Detect which cell encompasses the target text, then output its [x, y] center coordinate. 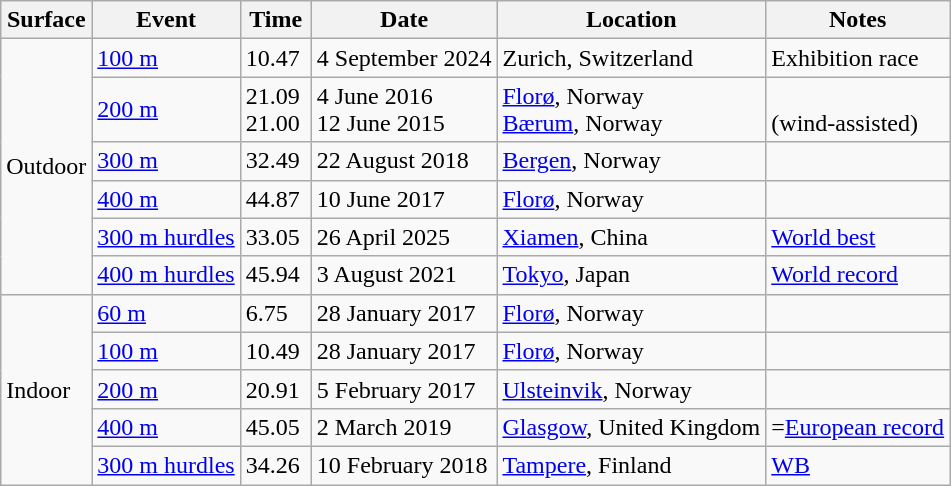
10 June 2017 [404, 199]
10.47 [276, 58]
WB [858, 465]
Florø, NorwayBærum, Norway [632, 110]
Location [632, 20]
32.49 [276, 161]
6.75 [276, 313]
44.87 [276, 199]
26 April 2025 [404, 237]
Exhibition race [858, 58]
Indoor [46, 389]
60 m [166, 313]
Surface [46, 20]
300 m [166, 161]
Tampere, Finland [632, 465]
45.05 [276, 427]
22 August 2018 [404, 161]
(wind-assisted) [858, 110]
20.91 [276, 389]
=European record [858, 427]
Xiamen, China [632, 237]
Ulsteinvik, Norway [632, 389]
Zurich, Switzerland [632, 58]
10 February 2018 [404, 465]
Notes [858, 20]
45.94 [276, 275]
World best [858, 237]
2 March 2019 [404, 427]
Date [404, 20]
34.26 [276, 465]
Outdoor [46, 166]
33.05 [276, 237]
Time [276, 20]
4 September 2024 [404, 58]
10.49 [276, 351]
5 February 2017 [404, 389]
World record [858, 275]
400 m hurdles [166, 275]
4 June 201612 June 2015 [404, 110]
Glasgow, United Kingdom [632, 427]
Bergen, Norway [632, 161]
Event [166, 20]
Tokyo, Japan [632, 275]
21.0921.00 [276, 110]
3 August 2021 [404, 275]
